Determine the (X, Y) coordinate at the center of the cell enclosing the given text.  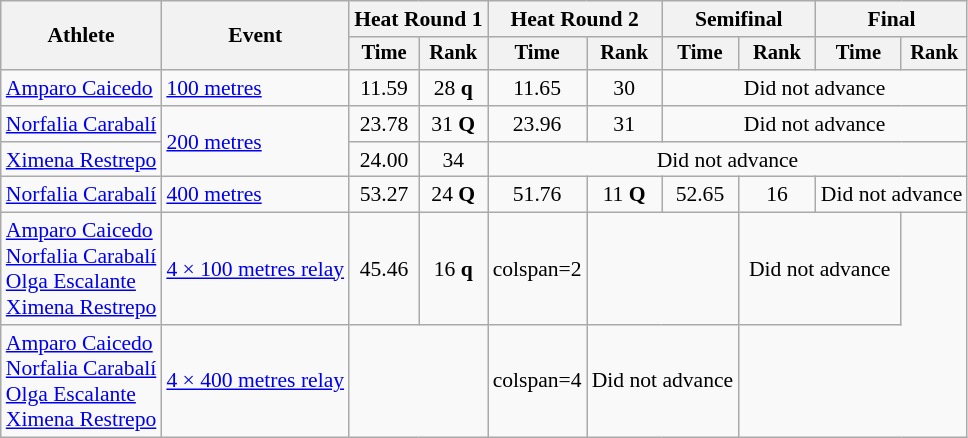
colspan=4 (538, 381)
100 metres (255, 88)
Amparo Caicedo (82, 88)
Heat Round 2 (575, 19)
28 q (454, 88)
Athlete (82, 36)
53.27 (384, 195)
11 Q (624, 195)
23.96 (538, 124)
23.78 (384, 124)
Ximena Restrepo (82, 160)
4 × 400 metres relay (255, 381)
Final (892, 19)
52.65 (700, 195)
31 (624, 124)
31 Q (454, 124)
4 × 100 metres relay (255, 269)
51.76 (538, 195)
400 metres (255, 195)
colspan=2 (538, 269)
Heat Round 1 (418, 19)
34 (454, 160)
Event (255, 36)
45.46 (384, 269)
11.65 (538, 88)
16 (777, 195)
11.59 (384, 88)
200 metres (255, 142)
Semifinal (739, 19)
16 q (454, 269)
30 (624, 88)
24 Q (454, 195)
24.00 (384, 160)
